Pinpoint the cell where the given text exists, returning its [x, y] midpoint coordinate. 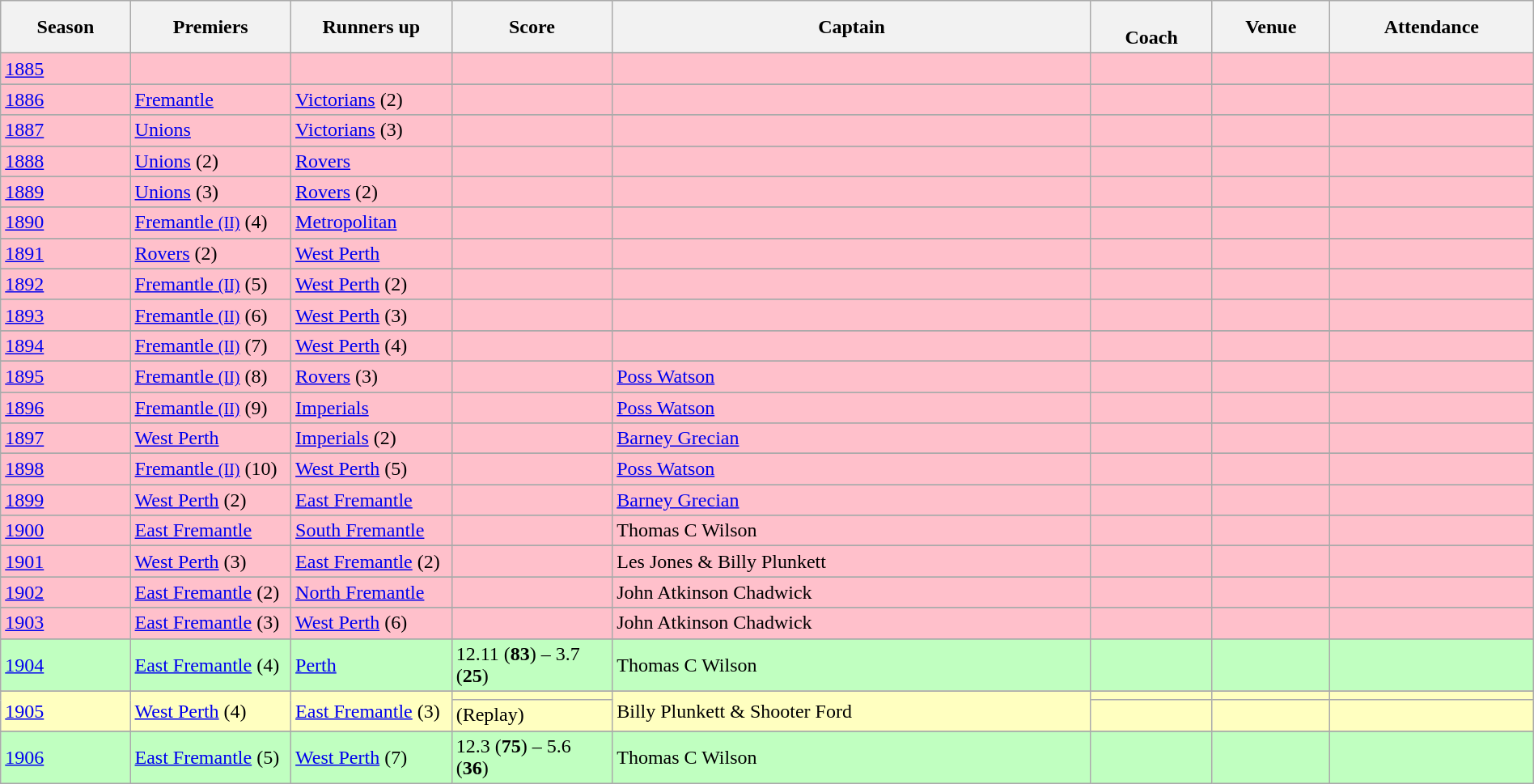
1895 [66, 376]
1886 [66, 100]
Billy Plunkett & Shooter Ford [852, 710]
1899 [66, 500]
South Fremantle [372, 531]
Score [532, 28]
1893 [66, 315]
Imperials [372, 407]
Unions (3) [210, 192]
1901 [66, 562]
1891 [66, 253]
Fremantle (II) (7) [210, 345]
1905 [66, 710]
1887 [66, 130]
1888 [66, 161]
Victorians (3) [372, 130]
Fremantle (II) (6) [210, 315]
1902 [66, 592]
1890 [66, 222]
East Fremantle (4) [210, 665]
Rovers (3) [372, 376]
North Fremantle [372, 592]
12.11 (83) – 3.7 (25) [532, 665]
Captain [852, 28]
Fremantle (II) (9) [210, 407]
West Perth (6) [372, 623]
1894 [66, 345]
1889 [66, 192]
Unions (2) [210, 161]
(Replay) [532, 715]
East Fremantle (5) [210, 757]
Venue [1270, 28]
Perth [372, 665]
1903 [66, 623]
Fremantle (II) (10) [210, 469]
1900 [66, 531]
Fremantle [210, 100]
1896 [66, 407]
1906 [66, 757]
1892 [66, 284]
Attendance [1432, 28]
Fremantle (II) (5) [210, 284]
Imperials (2) [372, 439]
Rovers [372, 161]
1898 [66, 469]
Runners up [372, 28]
Season [66, 28]
1897 [66, 439]
Coach [1151, 28]
1904 [66, 665]
Premiers [210, 28]
Fremantle (II) (4) [210, 222]
1885 [66, 69]
Fremantle (II) (8) [210, 376]
12.3 (75) – 5.6 (36) [532, 757]
Les Jones & Billy Plunkett [852, 562]
Unions [210, 130]
Metropolitan [372, 222]
West Perth (5) [372, 469]
Victorians (2) [372, 100]
West Perth (7) [372, 757]
